Search for the cell housing the specified text and yield its (X, Y) center coordinate. 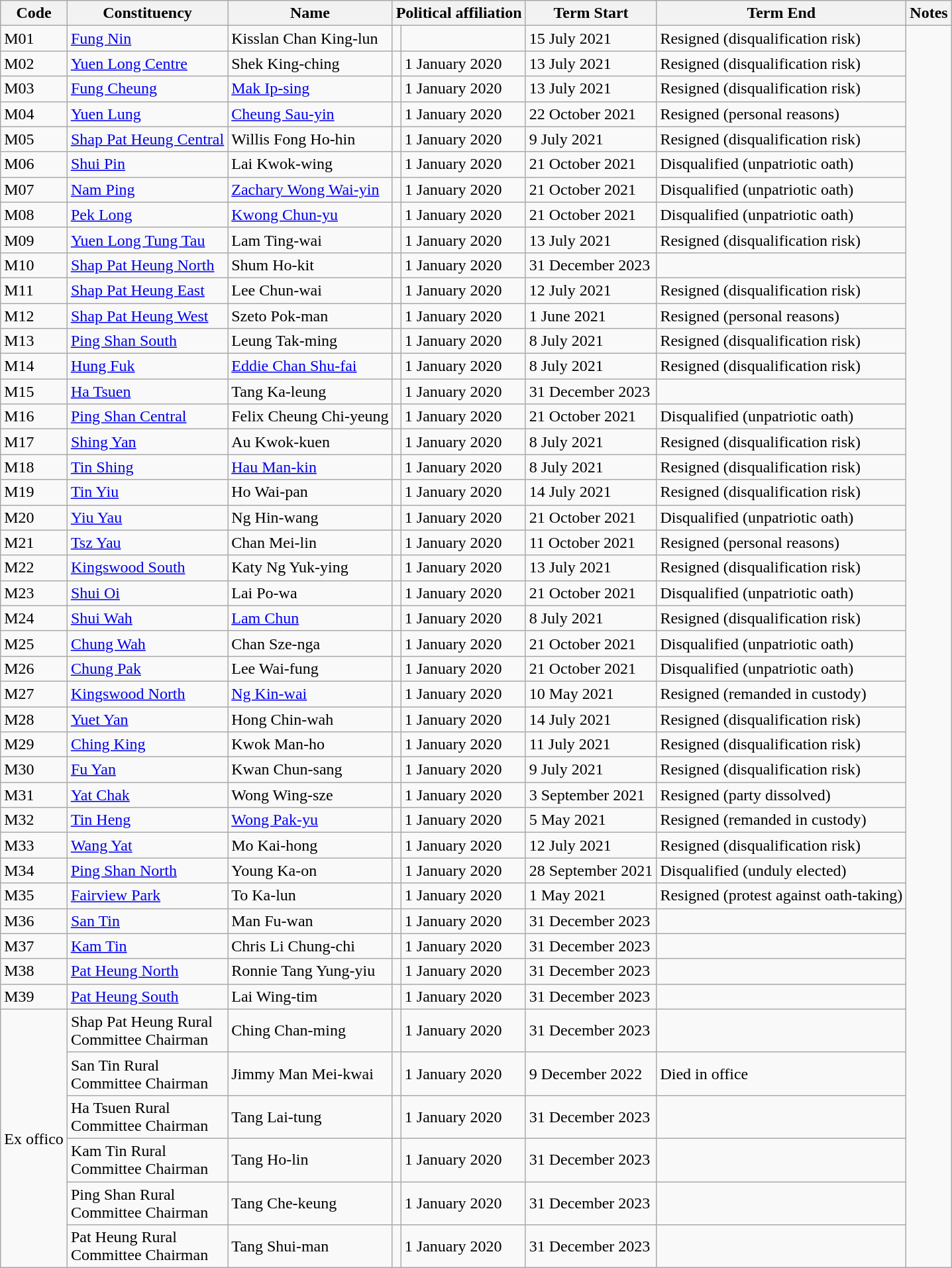
M27 (34, 694)
San Tin RuralCommittee Chairman (147, 1073)
M30 (34, 770)
Ng Hin-wang (310, 517)
Resigned (party dissolved) (782, 795)
Yiu Yau (147, 517)
Kingswood South (147, 568)
Wong Pak-yu (310, 820)
Constituency (147, 13)
Lai Kwok-wing (310, 164)
Resigned (protest against oath-taking) (782, 896)
Ching King (147, 745)
Tang Che-keung (310, 1203)
1 May 2021 (591, 896)
Eddie Chan Shu-fai (310, 366)
Zachary Wong Wai-yin (310, 189)
Felix Cheung Chi-yeung (310, 417)
Chan Mei-lin (310, 543)
Shap Pat Heung RuralCommittee Chairman (147, 1031)
M28 (34, 719)
Katy Ng Yuk-ying (310, 568)
Yuet Yan (147, 719)
Term Start (591, 13)
Tang Ka-leung (310, 392)
1 June 2021 (591, 316)
Lam Ting-wai (310, 240)
M26 (34, 668)
Shui Wah (147, 618)
Man Fu-wan (310, 921)
Mo Kai-hong (310, 845)
M22 (34, 568)
Szeto Pok-man (310, 316)
Kwan Chun-sang (310, 770)
M18 (34, 467)
Tin Shing (147, 467)
M37 (34, 946)
Shui Oi (147, 593)
Shing Yan (147, 442)
Kingswood North (147, 694)
M39 (34, 996)
Shap Pat Heung North (147, 265)
Hau Man-kin (310, 467)
Wang Yat (147, 845)
M35 (34, 896)
Ronnie Tang Yung-yiu (310, 971)
Young Ka-on (310, 871)
Chris Li Chung-chi (310, 946)
11 July 2021 (591, 745)
Kwok Man-ho (310, 745)
Pat Heung South (147, 996)
M17 (34, 442)
Lai Wing-tim (310, 996)
Disqualified (unduly elected) (782, 871)
Kisslan Chan King-lun (310, 38)
Pat Heung RuralCommittee Chairman (147, 1247)
Leung Tak-ming (310, 341)
Kwong Chun-yu (310, 215)
M04 (34, 114)
M11 (34, 290)
M21 (34, 543)
M23 (34, 593)
To Ka-lun (310, 896)
Kam Tin (147, 946)
Fairview Park (147, 896)
Ping Shan Central (147, 417)
M36 (34, 921)
M33 (34, 845)
Notes (929, 13)
San Tin (147, 921)
Nam Ping (147, 189)
Shap Pat Heung Central (147, 139)
Wong Wing-sze (310, 795)
Mak Ip-sing (310, 89)
Pek Long (147, 215)
Yuen Long Tung Tau (147, 240)
22 October 2021 (591, 114)
M32 (34, 820)
M06 (34, 164)
Chung Wah (147, 643)
Ping Shan North (147, 871)
28 September 2021 (591, 871)
Yuen Lung (147, 114)
M24 (34, 618)
M09 (34, 240)
Chung Pak (147, 668)
Ha Tsuen (147, 392)
9 December 2022 (591, 1073)
Kam Tin RuralCommittee Chairman (147, 1159)
M10 (34, 265)
M34 (34, 871)
Willis Fong Ho-hin (310, 139)
Chan Sze-nga (310, 643)
Lee Chun-wai (310, 290)
Ho Wai-pan (310, 492)
Fung Cheung (147, 89)
Lee Wai-fung (310, 668)
Ng Kin-wai (310, 694)
Term End (782, 13)
M08 (34, 215)
Shum Ho-kit (310, 265)
Tsz Yau (147, 543)
Ping Shan South (147, 341)
M19 (34, 492)
Tang Shui-man (310, 1247)
Lai Po-wa (310, 593)
Yat Chak (147, 795)
Lam Chun (310, 618)
Ping Shan RuralCommittee Chairman (147, 1203)
Political affiliation (458, 13)
3 September 2021 (591, 795)
Au Kwok-kuen (310, 442)
Name (310, 13)
M20 (34, 517)
Fu Yan (147, 770)
M02 (34, 64)
Hong Chin-wah (310, 719)
Tin Yiu (147, 492)
Jimmy Man Mei-kwai (310, 1073)
Tang Lai-tung (310, 1117)
Shap Pat Heung West (147, 316)
Cheung Sau-yin (310, 114)
M29 (34, 745)
M16 (34, 417)
Hung Fuk (147, 366)
M05 (34, 139)
Code (34, 13)
Ha Tsuen RuralCommittee Chairman (147, 1117)
M01 (34, 38)
Pat Heung North (147, 971)
Tang Ho-lin (310, 1159)
M07 (34, 189)
Shui Pin (147, 164)
Yuen Long Centre (147, 64)
Ex offico (34, 1138)
Died in office (782, 1073)
10 May 2021 (591, 694)
M03 (34, 89)
M15 (34, 392)
M13 (34, 341)
11 October 2021 (591, 543)
Ching Chan-ming (310, 1031)
M12 (34, 316)
5 May 2021 (591, 820)
15 July 2021 (591, 38)
M14 (34, 366)
Shek King-ching (310, 64)
Tin Heng (147, 820)
Fung Nin (147, 38)
Shap Pat Heung East (147, 290)
M38 (34, 971)
M25 (34, 643)
M31 (34, 795)
